Return the [x, y] coordinate for the center point of the cell that contains the specified text.  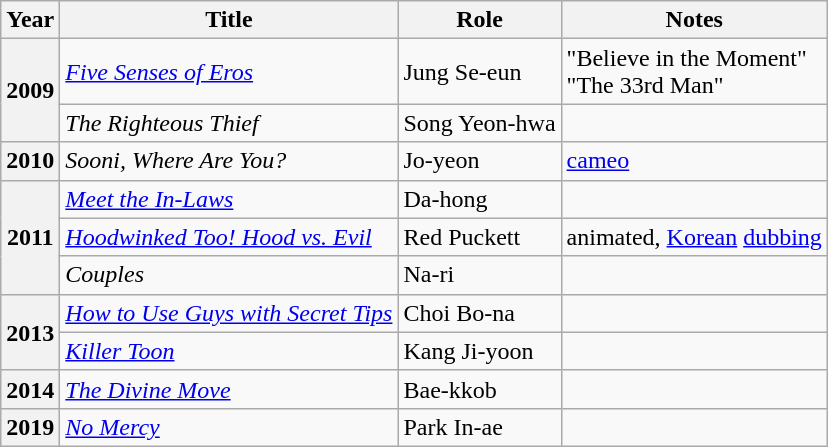
Couples [229, 275]
Killer Toon [229, 351]
Choi Bo-na [480, 313]
Meet the In-Laws [229, 199]
2011 [30, 237]
Bae-kkob [480, 389]
2010 [30, 161]
2019 [30, 427]
Sooni, Where Are You? [229, 161]
animated, Korean dubbing [694, 237]
Five Senses of Eros [229, 72]
Hoodwinked Too! Hood vs. Evil [229, 237]
Jung Se-eun [480, 72]
The Righteous Thief [229, 123]
2014 [30, 389]
Red Puckett [480, 237]
2009 [30, 90]
Notes [694, 20]
Kang Ji-yoon [480, 351]
2013 [30, 332]
cameo [694, 161]
No Mercy [229, 427]
Role [480, 20]
How to Use Guys with Secret Tips [229, 313]
Park In-ae [480, 427]
Title [229, 20]
Na-ri [480, 275]
The Divine Move [229, 389]
Jo-yeon [480, 161]
Da-hong [480, 199]
Song Yeon-hwa [480, 123]
Year [30, 20]
"Believe in the Moment" "The 33rd Man" [694, 72]
